Scan for the cell matching the given text and deliver its [x, y] coordinate at center. 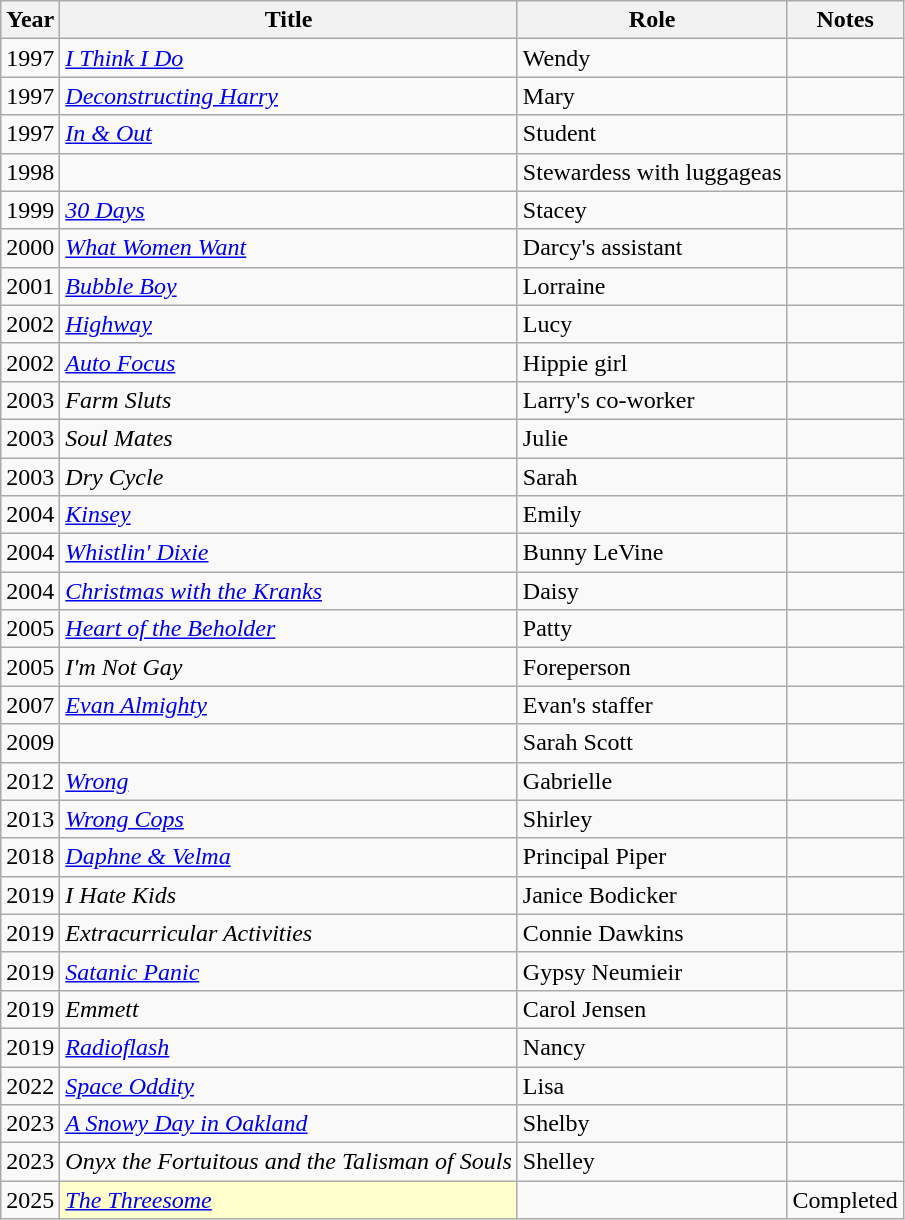
Bunny LeVine [652, 553]
Darcy's assistant [652, 248]
Completed [845, 1200]
1998 [30, 172]
Sarah Scott [652, 743]
Daisy [652, 591]
I Hate Kids [289, 895]
30 Days [289, 210]
Gabrielle [652, 781]
Deconstructing Harry [289, 96]
Bubble Boy [289, 286]
Auto Focus [289, 362]
2025 [30, 1200]
Shelby [652, 1124]
Wrong [289, 781]
Lisa [652, 1085]
2007 [30, 705]
Wendy [652, 58]
Mary [652, 96]
Whistlin' Dixie [289, 553]
Hippie girl [652, 362]
Christmas with the Kranks [289, 591]
2022 [30, 1085]
Larry's co-worker [652, 400]
Carol Jensen [652, 1009]
Satanic Panic [289, 971]
Evan Almighty [289, 705]
2013 [30, 819]
Dry Cycle [289, 477]
Connie Dawkins [652, 933]
The Threesome [289, 1200]
Year [30, 20]
Heart of the Beholder [289, 629]
What Women Want [289, 248]
Evan's staffer [652, 705]
In & Out [289, 134]
Patty [652, 629]
Janice Bodicker [652, 895]
Space Oddity [289, 1085]
Foreperson [652, 667]
I Think I Do [289, 58]
Radioflash [289, 1047]
Stacey [652, 210]
2009 [30, 743]
2001 [30, 286]
Principal Piper [652, 857]
Emmett [289, 1009]
Kinsey [289, 515]
Farm Sluts [289, 400]
Emily [652, 515]
Sarah [652, 477]
Nancy [652, 1047]
Shirley [652, 819]
Stewardess with luggageas [652, 172]
Lucy [652, 324]
Daphne & Velma [289, 857]
Onyx the Fortuitous and the Talisman of Souls [289, 1162]
2012 [30, 781]
Student [652, 134]
Notes [845, 20]
A Snowy Day in Oakland [289, 1124]
2018 [30, 857]
Wrong Cops [289, 819]
Highway [289, 324]
Lorraine [652, 286]
2000 [30, 248]
1999 [30, 210]
Extracurricular Activities [289, 933]
Title [289, 20]
Julie [652, 438]
I'm Not Gay [289, 667]
Soul Mates [289, 438]
Shelley [652, 1162]
Role [652, 20]
Gypsy Neumieir [652, 971]
